For the text-containing cell, return its midpoint in (X, Y) coordinate format. 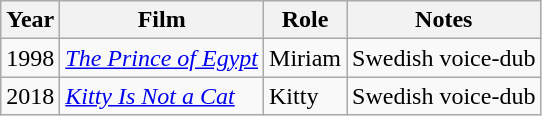
2018 (30, 96)
Film (162, 20)
Role (306, 20)
1998 (30, 58)
Kitty Is Not a Cat (162, 96)
Kitty (306, 96)
Year (30, 20)
Notes (444, 20)
The Prince of Egypt (162, 58)
Miriam (306, 58)
